Extract the (x, y) coordinate from the center of the cell holding the provided text.  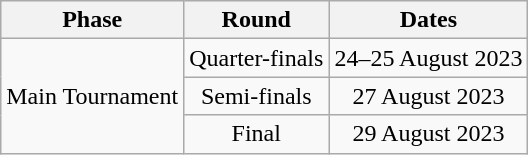
Round (256, 20)
Main Tournament (92, 96)
Semi-finals (256, 96)
Dates (428, 20)
Phase (92, 20)
29 August 2023 (428, 134)
27 August 2023 (428, 96)
Final (256, 134)
24–25 August 2023 (428, 58)
Quarter-finals (256, 58)
